Provide the [x, y] coordinate of the cell's center where the given text is located.  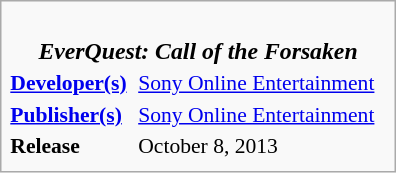
Developer(s) [72, 83]
Publisher(s) [72, 114]
October 8, 2013 [262, 146]
Release [72, 146]
EverQuest: Call of the Forsaken [198, 38]
